Determine the [X, Y] coordinate at the center of the cell enclosing the given text.  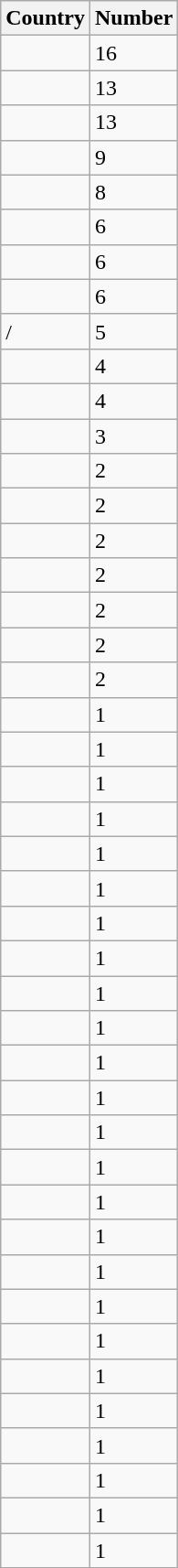
5 [133, 331]
9 [133, 157]
3 [133, 436]
/ [46, 331]
Number [133, 18]
Country [46, 18]
8 [133, 192]
16 [133, 53]
